Output the [X, Y] coordinate of the center of the cell containing the given text.  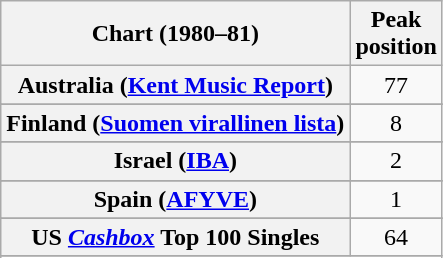
8 [396, 123]
Chart (1980–81) [176, 34]
2 [396, 161]
Peakposition [396, 34]
64 [396, 237]
Spain (AFYVE) [176, 199]
Finland (Suomen virallinen lista) [176, 123]
Australia (Kent Music Report) [176, 85]
1 [396, 199]
US Cashbox Top 100 Singles [176, 237]
77 [396, 85]
Israel (IBA) [176, 161]
